Capture the cell that displays the provided text and extract its [x, y] central coordinate. 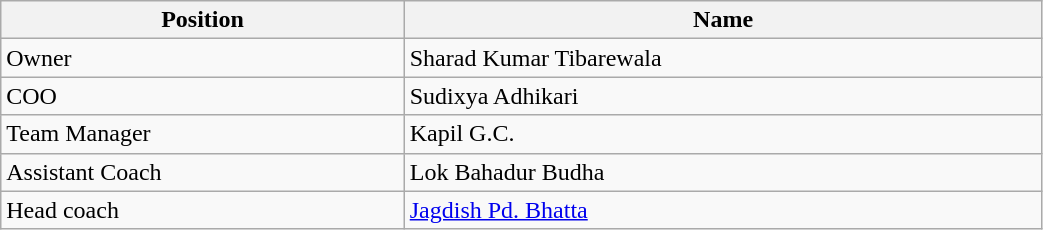
Head coach [202, 210]
Sharad Kumar Tibarewala [723, 58]
Assistant Coach [202, 172]
Kapil G.C. [723, 134]
Position [202, 20]
Jagdish Pd. Bhatta [723, 210]
Name [723, 20]
COO [202, 96]
Lok Bahadur Budha [723, 172]
Sudixya Adhikari [723, 96]
Owner [202, 58]
Team Manager [202, 134]
